For the text-containing cell, return its midpoint in (x, y) coordinate format. 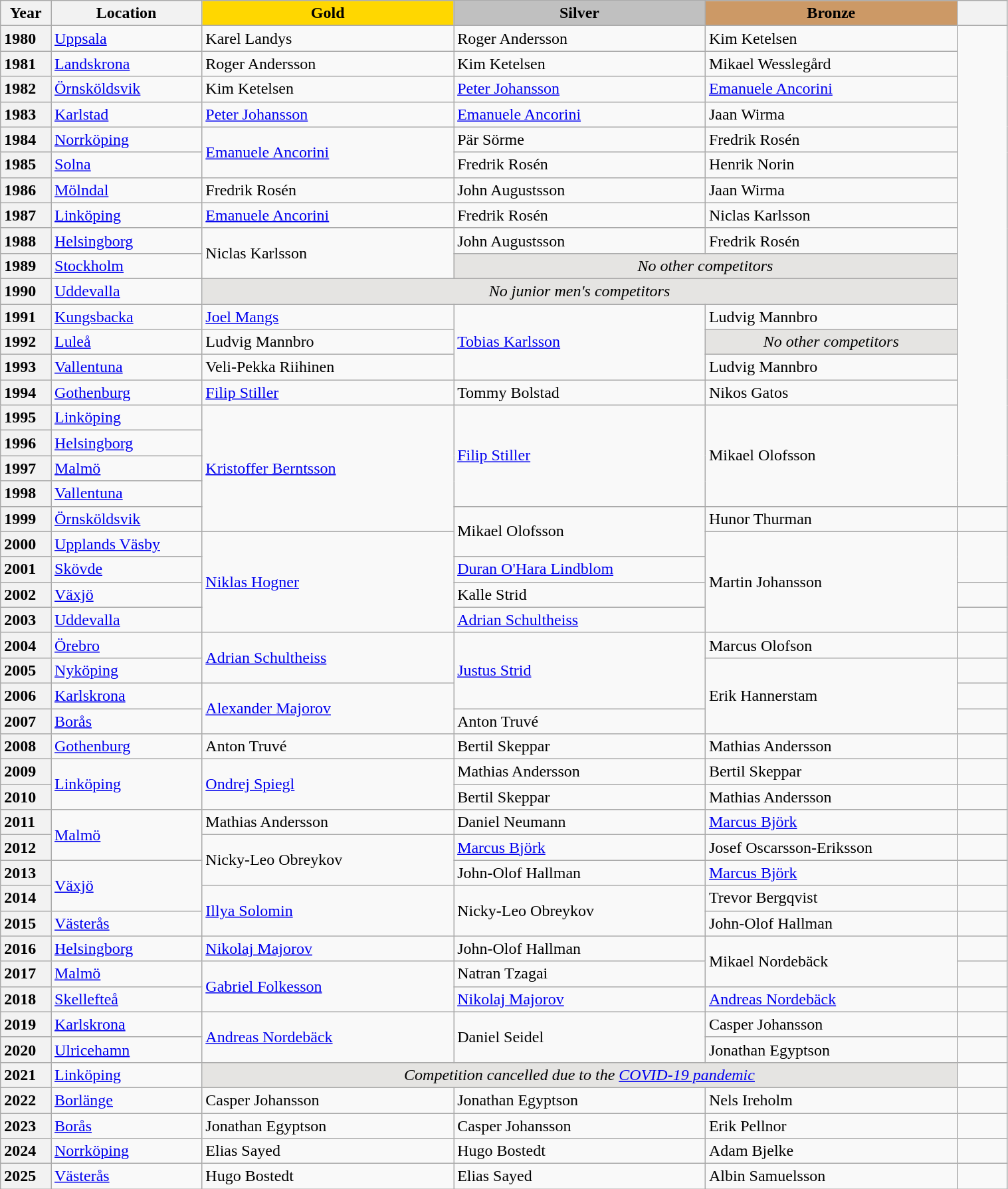
2004 (26, 645)
2016 (26, 949)
2000 (26, 544)
2017 (26, 974)
Illya Solomin (328, 911)
Nels Ireholm (831, 1100)
Daniel Neumann (579, 822)
2008 (26, 747)
2019 (26, 1024)
Ulricehamn (126, 1050)
Location (126, 13)
Niklas Hogner (328, 582)
1983 (26, 114)
Marcus Olofson (831, 645)
Martin Johansson (831, 582)
1986 (26, 190)
Joel Mangs (328, 317)
1991 (26, 317)
2001 (26, 569)
Karlstad (126, 114)
1990 (26, 291)
1997 (26, 468)
2013 (26, 873)
Ondrej Spiegl (328, 784)
Skövde (126, 569)
Competition cancelled due to the COVID-19 pandemic (579, 1075)
1980 (26, 39)
Borlänge (126, 1100)
Landskrona (126, 64)
1985 (26, 165)
2011 (26, 822)
2009 (26, 772)
Luleå (126, 342)
2024 (26, 1151)
2010 (26, 797)
Kalle Strid (579, 594)
Daniel Seidel (579, 1037)
1996 (26, 443)
1989 (26, 266)
Erik Pellnor (831, 1126)
1999 (26, 519)
Adam Bjelke (831, 1151)
2018 (26, 999)
Albin Samuelsson (831, 1176)
Solna (126, 165)
2022 (26, 1100)
2021 (26, 1075)
Trevor Bergqvist (831, 898)
Mikael Nordebäck (831, 961)
2020 (26, 1050)
Kristoffer Berntsson (328, 468)
Örebro (126, 645)
2006 (26, 695)
Hunor Thurman (831, 519)
Duran O'Hara Lindblom (579, 569)
2023 (26, 1126)
Kungsbacka (126, 317)
Year (26, 13)
Pär Sörme (579, 139)
1992 (26, 342)
Veli-Pekka Riihinen (328, 367)
2014 (26, 898)
2025 (26, 1176)
Henrik Norin (831, 165)
Mölndal (126, 190)
Stockholm (126, 266)
Josef Oscarsson-Eriksson (831, 848)
1998 (26, 494)
Bronze (831, 13)
1995 (26, 418)
Natran Tzagai (579, 974)
2015 (26, 923)
1981 (26, 64)
2005 (26, 670)
Silver (579, 13)
No junior men's competitors (579, 291)
Upplands Väsby (126, 544)
1982 (26, 89)
Tobias Karlsson (579, 342)
Gabriel Folkesson (328, 986)
Nikos Gatos (831, 393)
Erik Hannerstam (831, 695)
Skellefteå (126, 999)
Alexander Majorov (328, 708)
1994 (26, 393)
1987 (26, 215)
2003 (26, 620)
Karel Landys (328, 39)
2012 (26, 848)
Tommy Bolstad (579, 393)
1993 (26, 367)
2002 (26, 594)
Nyköping (126, 670)
Mikael Wesslegård (831, 64)
Uppsala (126, 39)
1984 (26, 139)
2007 (26, 721)
Justus Strid (579, 670)
Gold (328, 13)
1988 (26, 240)
